Detect which cell encompasses the target text, then output its (x, y) center coordinate. 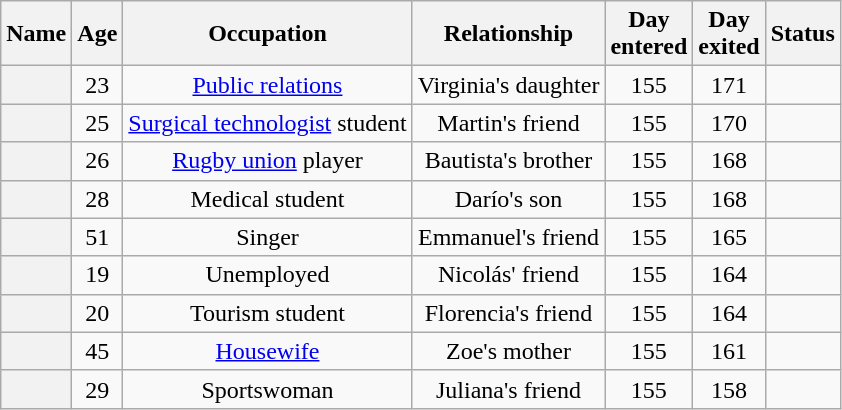
Virginia's daughter (508, 85)
45 (98, 351)
165 (729, 237)
170 (729, 123)
19 (98, 275)
Surgical technologist student (268, 123)
158 (729, 389)
Singer (268, 237)
Relationship (508, 34)
Housewife (268, 351)
Rugby union player (268, 161)
Juliana's friend (508, 389)
Dayexited (729, 34)
Dayentered (649, 34)
Public relations (268, 85)
Name (36, 34)
Martin's friend (508, 123)
25 (98, 123)
29 (98, 389)
26 (98, 161)
Status (802, 34)
51 (98, 237)
20 (98, 313)
Darío's son (508, 199)
161 (729, 351)
Bautista's brother (508, 161)
23 (98, 85)
Tourism student (268, 313)
Nicolás' friend (508, 275)
Occupation (268, 34)
Florencia's friend (508, 313)
Emmanuel's friend (508, 237)
171 (729, 85)
Age (98, 34)
Medical student (268, 199)
Sportswoman (268, 389)
28 (98, 199)
Unemployed (268, 275)
Zoe's mother (508, 351)
